Pinpoint the cell where the given text exists, returning its [X, Y] midpoint coordinate. 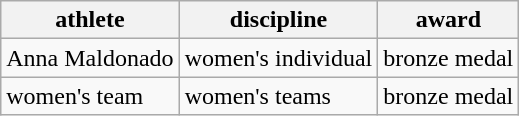
award [448, 20]
Anna Maldonado [90, 58]
women's individual [278, 58]
women's team [90, 96]
women's teams [278, 96]
discipline [278, 20]
athlete [90, 20]
